Pinpoint the cell where the given text exists, returning its (X, Y) midpoint coordinate. 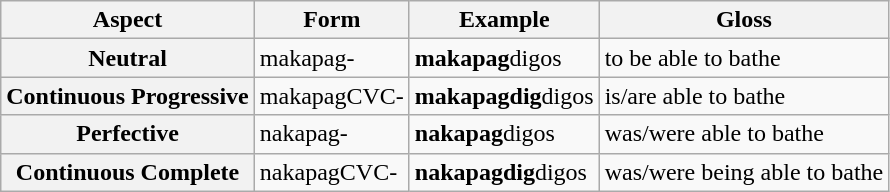
makapag- (332, 58)
Continuous Progressive (128, 96)
makapagdigdigos (504, 96)
to be able to bathe (744, 58)
Aspect (128, 20)
Form (332, 20)
makapagdigos (504, 58)
nakapagCVC- (332, 172)
nakapagdigdigos (504, 172)
Gloss (744, 20)
nakapag- (332, 134)
is/are able to bathe (744, 96)
was/were being able to bathe (744, 172)
nakapagdigos (504, 134)
Neutral (128, 58)
was/were able to bathe (744, 134)
makapagCVC- (332, 96)
Example (504, 20)
Perfective (128, 134)
Continuous Complete (128, 172)
